Scan for the cell matching the given text and deliver its [x, y] coordinate at center. 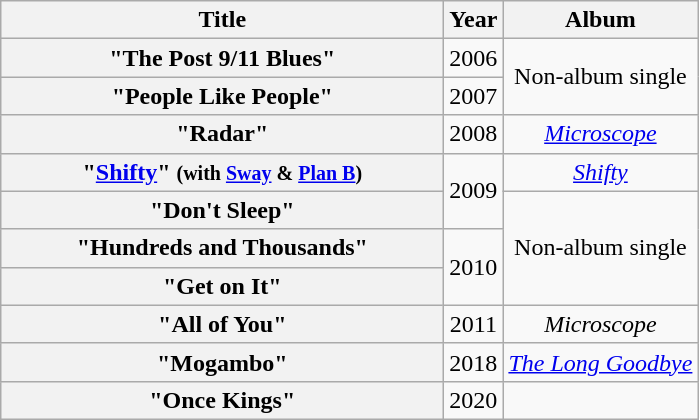
"People Like People" [222, 96]
"Shifty" (with Sway & Plan B) [222, 172]
Year [474, 20]
2008 [474, 134]
The Long Goodbye [600, 362]
"Get on It" [222, 286]
"Hundreds and Thousands" [222, 248]
2018 [474, 362]
2007 [474, 96]
2020 [474, 400]
2011 [474, 324]
"Once Kings" [222, 400]
2009 [474, 191]
"Don't Sleep" [222, 210]
"Mogambo" [222, 362]
2010 [474, 267]
"Radar" [222, 134]
Album [600, 20]
"The Post 9/11 Blues" [222, 58]
"All of You" [222, 324]
Shifty [600, 172]
Title [222, 20]
2006 [474, 58]
